Search for the cell housing the specified text and yield its (x, y) center coordinate. 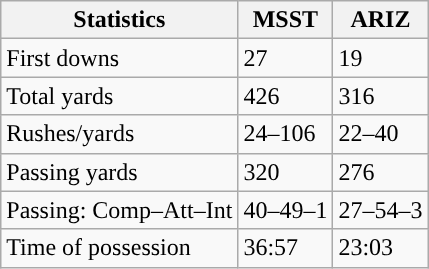
Time of possession (120, 248)
Passing yards (120, 172)
ARIZ (380, 20)
27–54–3 (380, 210)
23:03 (380, 248)
Passing: Comp–Att–Int (120, 210)
First downs (120, 58)
320 (286, 172)
Rushes/yards (120, 134)
Total yards (120, 96)
40–49–1 (286, 210)
316 (380, 96)
Statistics (120, 20)
276 (380, 172)
22–40 (380, 134)
MSST (286, 20)
24–106 (286, 134)
426 (286, 96)
19 (380, 58)
27 (286, 58)
36:57 (286, 248)
